For the text-containing cell, return its midpoint in [x, y] coordinate format. 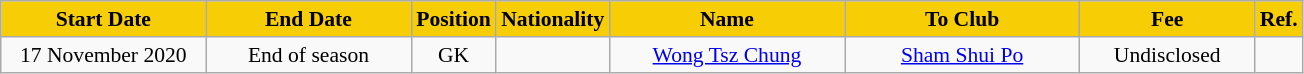
Name [726, 19]
Start Date [104, 19]
End of season [308, 55]
Sham Shui Po [962, 55]
Undisclosed [1168, 55]
Ref. [1279, 19]
Position [454, 19]
Fee [1168, 19]
Wong Tsz Chung [726, 55]
GK [454, 55]
To Club [962, 19]
End Date [308, 19]
17 November 2020 [104, 55]
Nationality [552, 19]
